Capture the cell that displays the provided text and extract its [x, y] central coordinate. 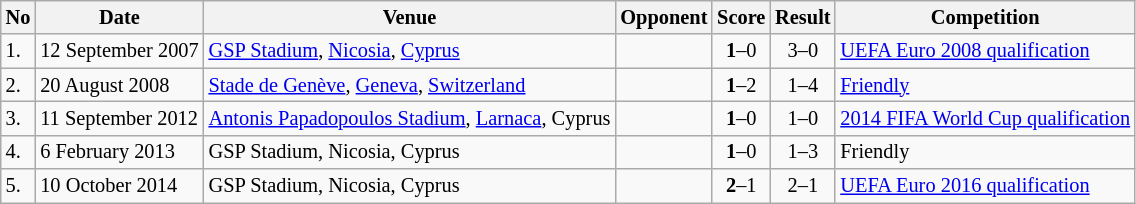
Result [802, 17]
Score [741, 17]
No [18, 17]
12 September 2007 [119, 51]
UEFA Euro 2016 qualification [985, 186]
4. [18, 152]
Date [119, 17]
3. [18, 118]
1. [18, 51]
Stade de Genève, Geneva, Switzerland [410, 85]
5. [18, 186]
Antonis Papadopoulos Stadium, Larnaca, Cyprus [410, 118]
3–0 [802, 51]
Opponent [664, 17]
6 February 2013 [119, 152]
2014 FIFA World Cup qualification [985, 118]
20 August 2008 [119, 85]
UEFA Euro 2008 qualification [985, 51]
1–3 [802, 152]
1–4 [802, 85]
1–2 [741, 85]
10 October 2014 [119, 186]
2. [18, 85]
11 September 2012 [119, 118]
Venue [410, 17]
Competition [985, 17]
